For the text-containing cell, return its midpoint in (X, Y) coordinate format. 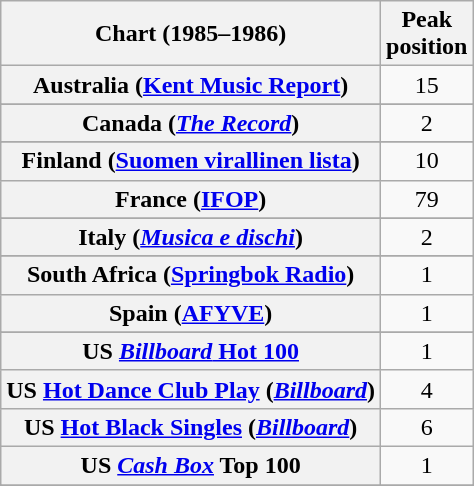
Chart (1985–1986) (191, 34)
Spain (AFYVE) (191, 313)
South Africa (Springbok Radio) (191, 275)
Canada (The Record) (191, 123)
Peakposition (427, 34)
10 (427, 161)
15 (427, 85)
Australia (Kent Music Report) (191, 85)
Finland (Suomen virallinen lista) (191, 161)
US Hot Dance Club Play (Billboard) (191, 389)
France (IFOP) (191, 199)
US Hot Black Singles (Billboard) (191, 427)
Italy (Musica e dischi) (191, 237)
6 (427, 427)
US Billboard Hot 100 (191, 351)
79 (427, 199)
US Cash Box Top 100 (191, 465)
4 (427, 389)
